Output the [X, Y] coordinate of the center of the cell containing the given text.  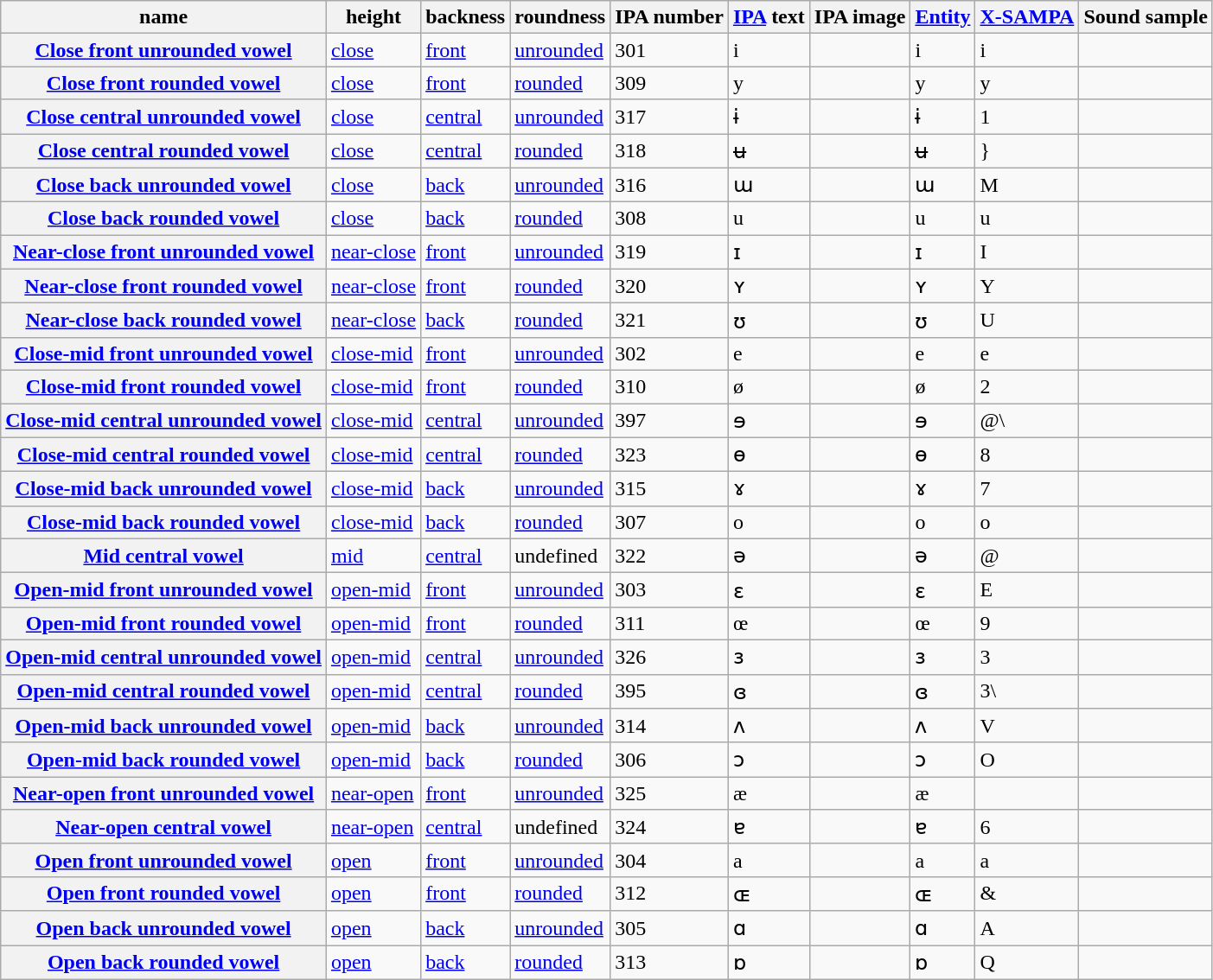
M [1027, 185]
Open-mid back unrounded vowel [164, 726]
3 [1027, 657]
Q [1027, 963]
Close-mid front unrounded vowel [164, 353]
Open front rounded vowel [164, 894]
X-SAMPA [1027, 17]
306 [669, 760]
308 [669, 219]
Open-mid front unrounded vowel [164, 590]
Near-open central vowel [164, 827]
325 [669, 793]
roundness [560, 17]
Near-open front unrounded vowel [164, 793]
Near-close front rounded vowel [164, 286]
307 [669, 522]
Y [1027, 286]
Close-mid central rounded vowel [164, 455]
Close central unrounded vowel [164, 117]
9 [1027, 623]
315 [669, 489]
Open-mid front rounded vowel [164, 623]
Close-mid front rounded vowel [164, 386]
395 [669, 691]
301 [669, 50]
V [1027, 726]
E [1027, 590]
Entity [942, 17]
318 [669, 150]
O [1027, 760]
A [1027, 928]
mid [373, 556]
IPA number [669, 17]
} [1027, 150]
Close-mid back rounded vowel [164, 522]
317 [669, 117]
312 [669, 894]
303 [669, 590]
310 [669, 386]
305 [669, 928]
324 [669, 827]
I [1027, 252]
height [373, 17]
U [1027, 321]
397 [669, 420]
320 [669, 286]
IPA text [769, 17]
7 [1027, 489]
Sound sample [1146, 17]
313 [669, 963]
1 [1027, 117]
314 [669, 726]
Close front rounded vowel [164, 83]
& [1027, 894]
Close central rounded vowel [164, 150]
322 [669, 556]
321 [669, 321]
Mid central vowel [164, 556]
Near-close front unrounded vowel [164, 252]
309 [669, 83]
name [164, 17]
@ [1027, 556]
326 [669, 657]
Open front unrounded vowel [164, 860]
Near-close back rounded vowel [164, 321]
2 [1027, 386]
3\ [1027, 691]
Close front unrounded vowel [164, 50]
Open back rounded vowel [164, 963]
Close back unrounded vowel [164, 185]
316 [669, 185]
backness [465, 17]
6 [1027, 827]
Close back rounded vowel [164, 219]
302 [669, 353]
IPA image [859, 17]
Close-mid central unrounded vowel [164, 420]
Open-mid back rounded vowel [164, 760]
304 [669, 860]
311 [669, 623]
Open back unrounded vowel [164, 928]
Open-mid central rounded vowel [164, 691]
Close-mid back unrounded vowel [164, 489]
8 [1027, 455]
Open-mid central unrounded vowel [164, 657]
@\ [1027, 420]
323 [669, 455]
319 [669, 252]
